For the text-containing cell, return its midpoint in [x, y] coordinate format. 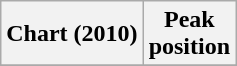
Peakposition [189, 34]
Chart (2010) [72, 34]
